Scan for the cell matching the given text and deliver its (x, y) coordinate at center. 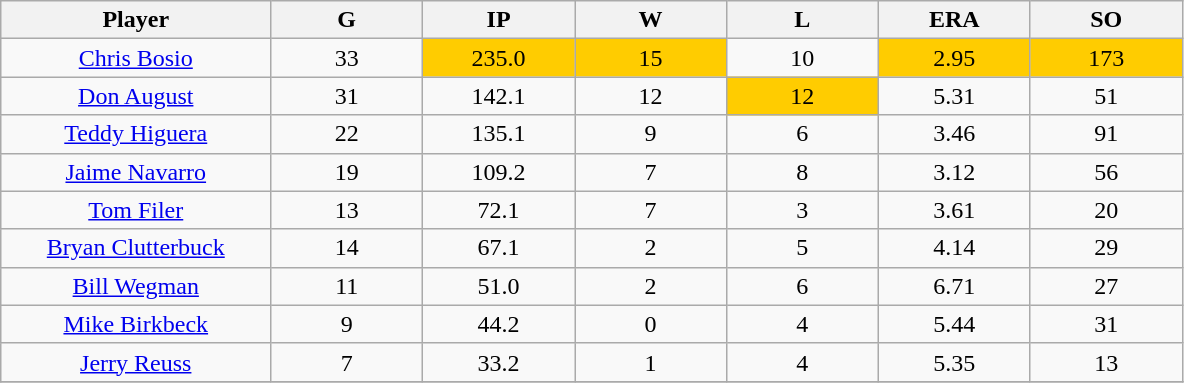
5.35 (954, 362)
51 (1106, 96)
44.2 (499, 324)
11 (347, 286)
3.12 (954, 172)
5 (802, 248)
142.1 (499, 96)
14 (347, 248)
91 (1106, 134)
29 (1106, 248)
3.61 (954, 210)
109.2 (499, 172)
22 (347, 134)
G (347, 20)
33.2 (499, 362)
135.1 (499, 134)
173 (1106, 58)
20 (1106, 210)
Bryan Clutterbuck (136, 248)
Jerry Reuss (136, 362)
2.95 (954, 58)
72.1 (499, 210)
4.14 (954, 248)
19 (347, 172)
Jaime Navarro (136, 172)
ERA (954, 20)
5.44 (954, 324)
1 (651, 362)
Teddy Higuera (136, 134)
Mike Birkbeck (136, 324)
235.0 (499, 58)
L (802, 20)
Player (136, 20)
6.71 (954, 286)
10 (802, 58)
Chris Bosio (136, 58)
3 (802, 210)
51.0 (499, 286)
Don August (136, 96)
0 (651, 324)
5.31 (954, 96)
IP (499, 20)
67.1 (499, 248)
W (651, 20)
15 (651, 58)
3.46 (954, 134)
56 (1106, 172)
27 (1106, 286)
SO (1106, 20)
8 (802, 172)
Tom Filer (136, 210)
33 (347, 58)
Bill Wegman (136, 286)
